Return the (X, Y) coordinate for the center point of the cell that contains the specified text.  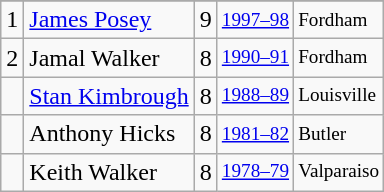
1988–89 (255, 96)
1981–82 (255, 134)
Butler (339, 134)
1990–91 (255, 58)
9 (206, 20)
Valparaiso (339, 172)
2 (12, 58)
1978–79 (255, 172)
Anthony Hicks (109, 134)
Louisville (339, 96)
1997–98 (255, 20)
Stan Kimbrough (109, 96)
Jamal Walker (109, 58)
Keith Walker (109, 172)
1 (12, 20)
James Posey (109, 20)
